Capture the cell that displays the provided text and extract its (x, y) central coordinate. 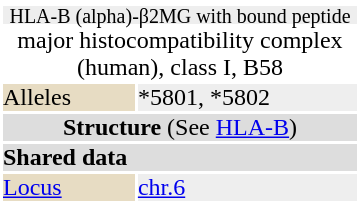
chr.6 (248, 188)
Alleles (69, 98)
Structure (See HLA-B) (180, 128)
Shared data (180, 158)
HLA-B (alpha)-β2MG with bound peptide (180, 15)
Locus (69, 188)
*5801, *5802 (248, 98)
major histocompatibility complex (human), class I, B58 (180, 54)
